Detect which cell encompasses the target text, then output its [X, Y] center coordinate. 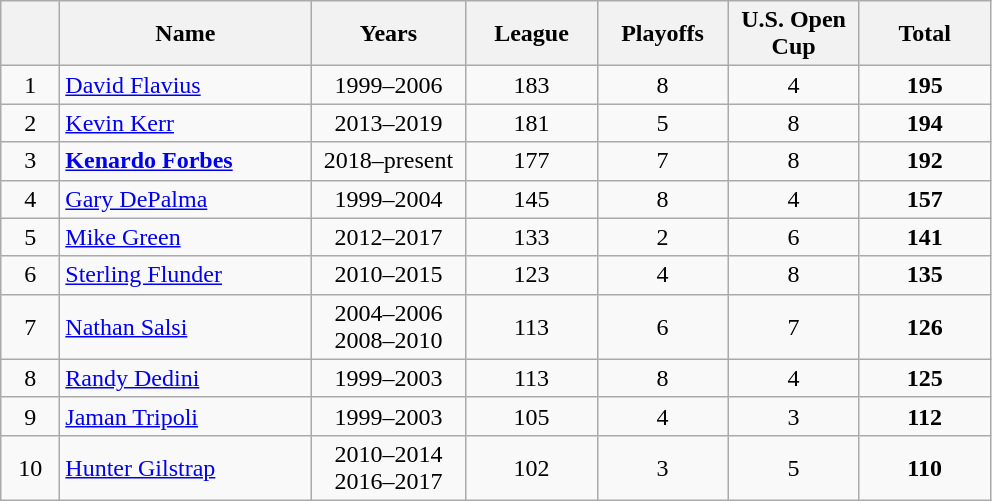
157 [924, 199]
141 [924, 237]
Years [388, 34]
9 [30, 416]
1 [30, 85]
110 [924, 468]
123 [532, 275]
Kenardo Forbes [186, 161]
194 [924, 123]
105 [532, 416]
10 [30, 468]
195 [924, 85]
League [532, 34]
Nathan Salsi [186, 326]
Hunter Gilstrap [186, 468]
2010–2015 [388, 275]
Kevin Kerr [186, 123]
2004–20062008–2010 [388, 326]
2013–2019 [388, 123]
Jaman Tripoli [186, 416]
U.S. Open Cup [794, 34]
1999–2004 [388, 199]
125 [924, 378]
Randy Dedini [186, 378]
181 [532, 123]
2012–2017 [388, 237]
126 [924, 326]
183 [532, 85]
2010–20142016–2017 [388, 468]
112 [924, 416]
Total [924, 34]
102 [532, 468]
Sterling Flunder [186, 275]
177 [532, 161]
Gary DePalma [186, 199]
David Flavius [186, 85]
Mike Green [186, 237]
1999–2006 [388, 85]
133 [532, 237]
2018–present [388, 161]
192 [924, 161]
Name [186, 34]
135 [924, 275]
145 [532, 199]
Playoffs [662, 34]
